Return (X, Y) of the center of cell containing provided text 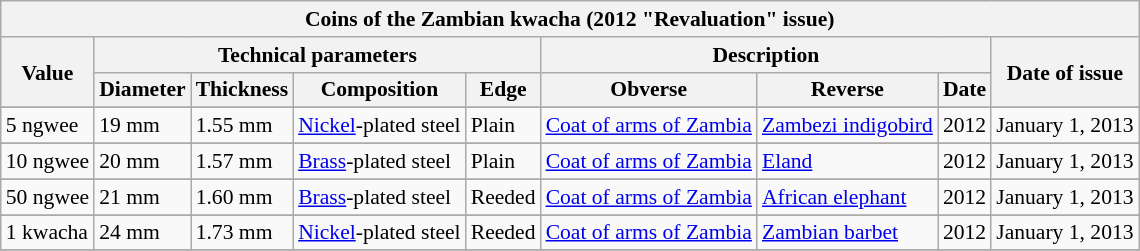
Technical parameters (317, 55)
Diameter (142, 90)
Date of issue (1064, 72)
Value (48, 72)
Thickness (242, 90)
1.55 mm (242, 126)
Edge (504, 90)
1.60 mm (242, 197)
Composition (380, 90)
Obverse (649, 90)
Eland (848, 162)
Description (766, 55)
1.73 mm (242, 233)
1 kwacha (48, 233)
20 mm (142, 162)
21 mm (142, 197)
10 ngwee (48, 162)
50 ngwee (48, 197)
Coins of the Zambian kwacha (2012 "Revaluation" issue) (570, 19)
19 mm (142, 126)
Zambian barbet (848, 233)
24 mm (142, 233)
5 ngwee (48, 126)
1.57 mm (242, 162)
Zambezi indigobird (848, 126)
Date (964, 90)
African elephant (848, 197)
Reverse (848, 90)
